From the cell containing the given text, extract its center point as (X, Y) coordinate. 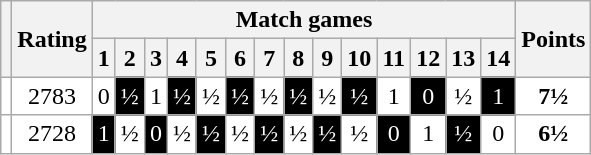
Match games (304, 20)
6 (240, 58)
3 (156, 58)
2 (130, 58)
Rating (52, 39)
11 (394, 58)
7½ (554, 96)
2783 (52, 96)
5 (210, 58)
4 (182, 58)
8 (298, 58)
9 (328, 58)
10 (360, 58)
6½ (554, 134)
7 (270, 58)
14 (498, 58)
2728 (52, 134)
Points (554, 39)
13 (464, 58)
12 (428, 58)
